Return the (x, y) coordinate for the center point of the cell that contains the specified text.  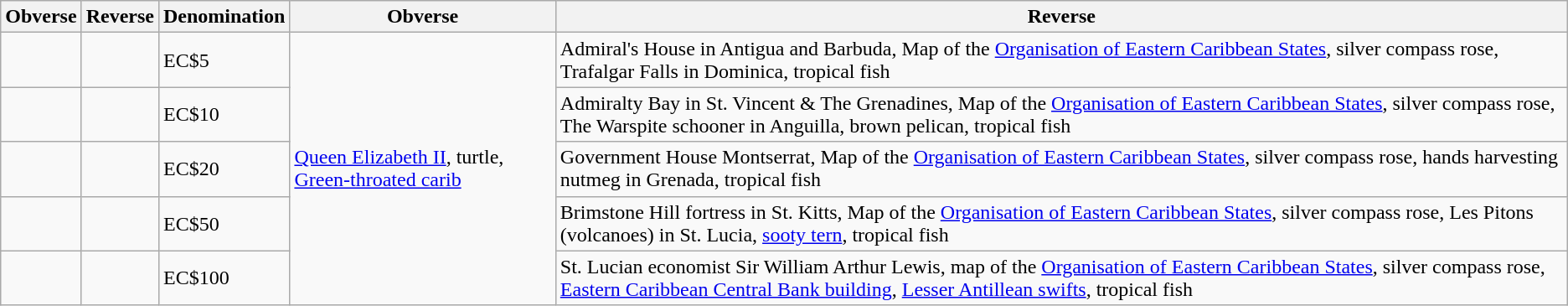
EC$50 (224, 223)
EC$5 (224, 60)
Queen Elizabeth II, turtle, Green-throated carib (422, 169)
Denomination (224, 17)
EC$10 (224, 114)
EC$20 (224, 169)
EC$100 (224, 278)
